Return the [x, y] coordinate for the center point of the cell that contains the specified text.  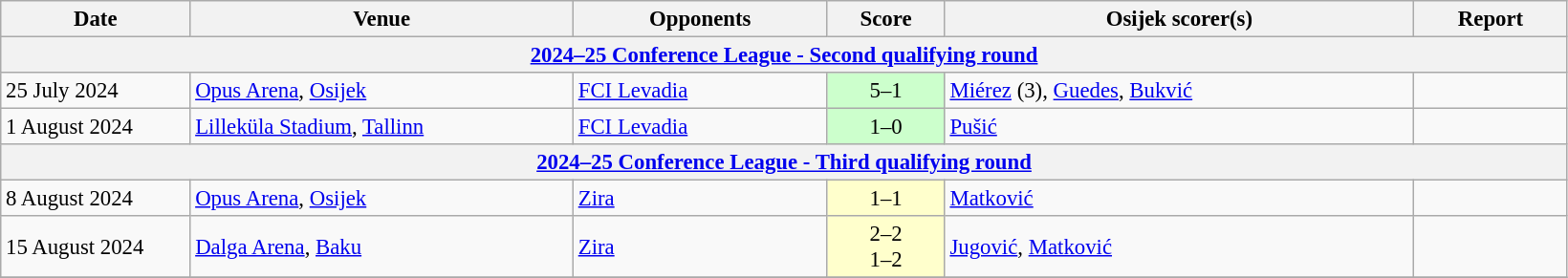
2024–25 Conference League - Second qualifying round [784, 55]
Jugović, Matković [1180, 246]
8 August 2024 [96, 199]
Miérez (3), Guedes, Bukvić [1180, 91]
Pušić [1180, 127]
5–1 [885, 91]
Dalga Arena, Baku [382, 246]
Score [885, 19]
2024–25 Conference League - Third qualifying round [784, 162]
Date [96, 19]
Opponents [700, 19]
2–2 1–2 [885, 246]
1–0 [885, 127]
Osijek scorer(s) [1180, 19]
Venue [382, 19]
Report [1492, 19]
15 August 2024 [96, 246]
Matković [1180, 199]
25 July 2024 [96, 91]
1 August 2024 [96, 127]
Lilleküla Stadium, Tallinn [382, 127]
1–1 [885, 199]
